Pinpoint the cell where the given text exists, returning its (x, y) midpoint coordinate. 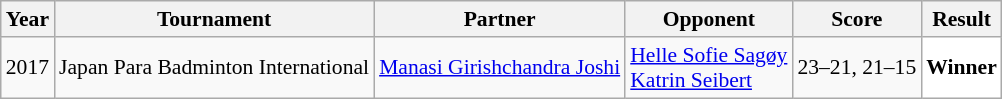
Helle Sofie Sagøy Katrin Seibert (708, 68)
Winner (962, 68)
Result (962, 19)
Year (28, 19)
Manasi Girishchandra Joshi (500, 68)
Partner (500, 19)
Japan Para Badminton International (214, 68)
Tournament (214, 19)
Opponent (708, 19)
23–21, 21–15 (856, 68)
Score (856, 19)
2017 (28, 68)
